Scan for the cell matching the given text and deliver its [X, Y] coordinate at center. 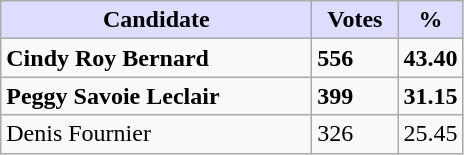
43.40 [430, 58]
31.15 [430, 96]
Votes [355, 20]
Peggy Savoie Leclair [156, 96]
25.45 [430, 134]
% [430, 20]
Candidate [156, 20]
Denis Fournier [156, 134]
Cindy Roy Bernard [156, 58]
326 [355, 134]
556 [355, 58]
399 [355, 96]
